Extract the [x, y] coordinate from the center of the cell holding the provided text.  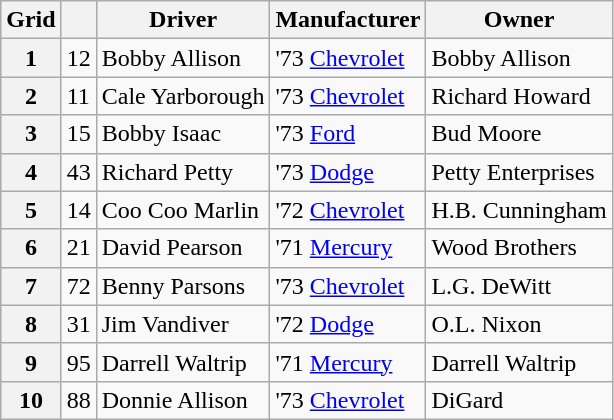
88 [78, 400]
15 [78, 134]
DiGard [519, 400]
H.B. Cunningham [519, 210]
Richard Petty [183, 172]
72 [78, 286]
9 [31, 362]
L.G. DeWitt [519, 286]
21 [78, 248]
11 [78, 96]
6 [31, 248]
Petty Enterprises [519, 172]
'73 Ford [348, 134]
2 [31, 96]
3 [31, 134]
14 [78, 210]
Owner [519, 20]
'72 Dodge [348, 324]
Jim Vandiver [183, 324]
Donnie Allison [183, 400]
Benny Parsons [183, 286]
O.L. Nixon [519, 324]
Bud Moore [519, 134]
Coo Coo Marlin [183, 210]
1 [31, 58]
8 [31, 324]
Wood Brothers [519, 248]
'73 Dodge [348, 172]
43 [78, 172]
4 [31, 172]
Manufacturer [348, 20]
31 [78, 324]
95 [78, 362]
'72 Chevrolet [348, 210]
Grid [31, 20]
Bobby Isaac [183, 134]
12 [78, 58]
5 [31, 210]
David Pearson [183, 248]
Driver [183, 20]
Cale Yarborough [183, 96]
7 [31, 286]
Richard Howard [519, 96]
10 [31, 400]
